From the cell containing the given text, extract its center point as (x, y) coordinate. 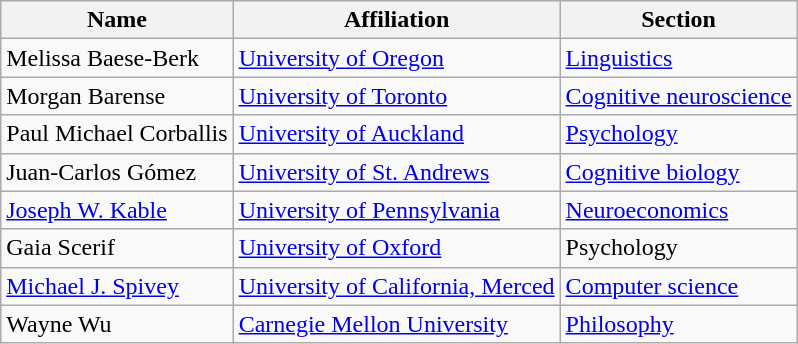
Computer science (678, 286)
Cognitive biology (678, 172)
University of Oregon (396, 58)
Melissa Baese-Berk (117, 58)
Juan-Carlos Gómez (117, 172)
Michael J. Spivey (117, 286)
University of Oxford (396, 248)
Paul Michael Corballis (117, 134)
Wayne Wu (117, 324)
Joseph W. Kable (117, 210)
University of Auckland (396, 134)
Carnegie Mellon University (396, 324)
Name (117, 20)
Philosophy (678, 324)
Gaia Scerif (117, 248)
University of Toronto (396, 96)
Linguistics (678, 58)
Affiliation (396, 20)
University of Pennsylvania (396, 210)
University of St. Andrews (396, 172)
Cognitive neuroscience (678, 96)
Section (678, 20)
Morgan Barense (117, 96)
University of California, Merced (396, 286)
Neuroeconomics (678, 210)
